Pinpoint the cell where the given text exists, returning its [x, y] midpoint coordinate. 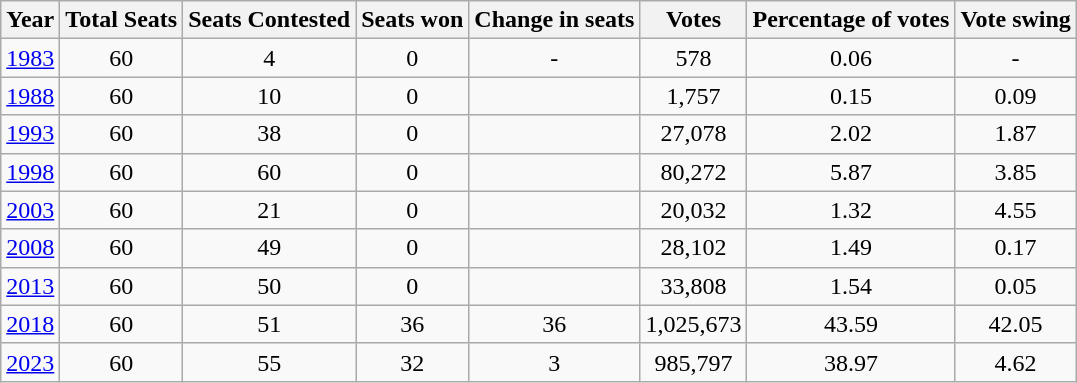
578 [694, 58]
3.85 [1016, 172]
Percentage of votes [851, 20]
2023 [30, 362]
0.09 [1016, 96]
Seats won [412, 20]
51 [270, 324]
0.05 [1016, 286]
5.87 [851, 172]
28,102 [694, 248]
21 [270, 210]
1988 [30, 96]
2008 [30, 248]
0.15 [851, 96]
1998 [30, 172]
38.97 [851, 362]
1.87 [1016, 134]
0.17 [1016, 248]
Year [30, 20]
985,797 [694, 362]
0.06 [851, 58]
10 [270, 96]
1993 [30, 134]
2.02 [851, 134]
27,078 [694, 134]
1.54 [851, 286]
2013 [30, 286]
38 [270, 134]
80,272 [694, 172]
1,757 [694, 96]
Total Seats [122, 20]
Change in seats [554, 20]
Seats Contested [270, 20]
43.59 [851, 324]
2003 [30, 210]
1.32 [851, 210]
4.62 [1016, 362]
49 [270, 248]
42.05 [1016, 324]
55 [270, 362]
1,025,673 [694, 324]
3 [554, 362]
2018 [30, 324]
4 [270, 58]
32 [412, 362]
4.55 [1016, 210]
1983 [30, 58]
1.49 [851, 248]
20,032 [694, 210]
50 [270, 286]
Votes [694, 20]
Vote swing [1016, 20]
33,808 [694, 286]
